Capture the cell that displays the provided text and extract its [X, Y] central coordinate. 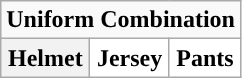
Uniform Combination [121, 20]
Jersey [130, 58]
Pants [204, 58]
Helmet [46, 58]
